Output the [X, Y] coordinate of the center of the cell containing the given text.  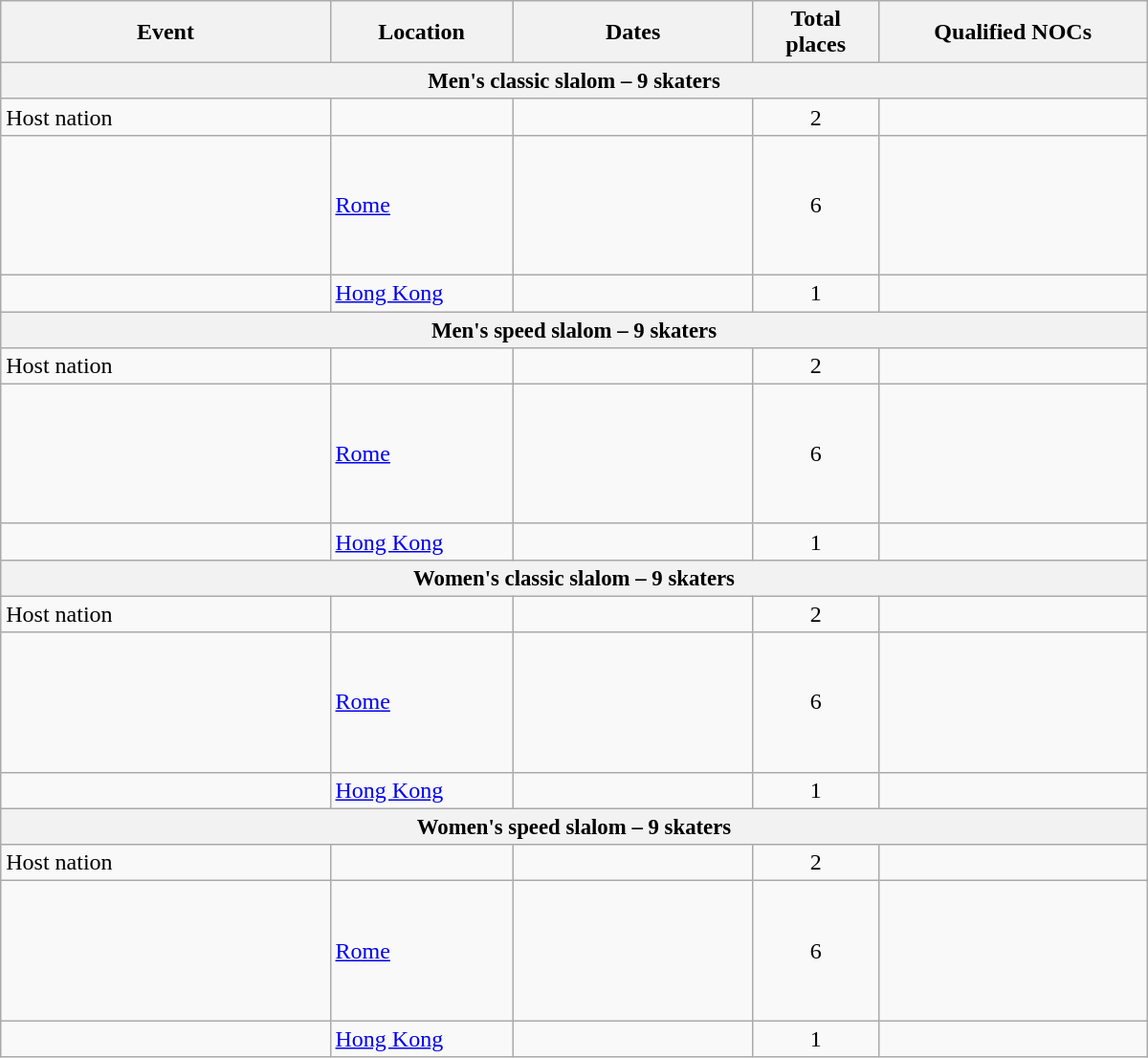
Women's classic slalom – 9 skaters [574, 578]
Women's speed slalom – 9 skaters [574, 827]
Location [421, 33]
Men's speed slalom – 9 skaters [574, 330]
Qualified NOCs [1012, 33]
Men's classic slalom – 9 skaters [574, 81]
Total places [815, 33]
Dates [633, 33]
Event [166, 33]
